Pinpoint the cell where the given text exists, returning its (x, y) midpoint coordinate. 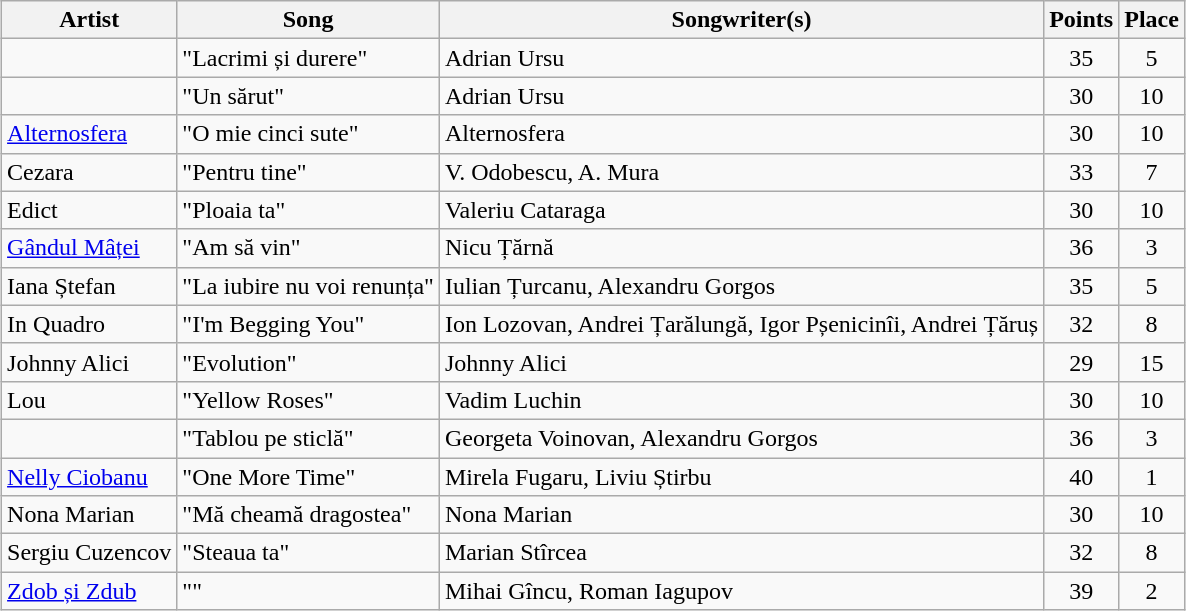
"Pentru tine" (308, 172)
7 (1152, 172)
Edict (90, 210)
39 (1082, 591)
29 (1082, 362)
Nicu Țărnă (741, 248)
Iana Ștefan (90, 286)
Georgeta Voinovan, Alexandru Gorgos (741, 438)
"La iubire nu voi renunța" (308, 286)
"Am să vin" (308, 248)
Mihai Gîncu, Roman Iagupov (741, 591)
40 (1082, 477)
"O mie cinci sute" (308, 134)
Gândul Mâței (90, 248)
Sergiu Cuzencov (90, 553)
"Lacrimi și durere" (308, 58)
"Ploaia ta" (308, 210)
Artist (90, 20)
Marian Stîrcea (741, 553)
Zdob și Zdub (90, 591)
"Un sărut" (308, 96)
2 (1152, 591)
"Yellow Roses" (308, 400)
Iulian Țurcanu, Alexandru Gorgos (741, 286)
33 (1082, 172)
Points (1082, 20)
"Mă cheamă dragostea" (308, 515)
Song (308, 20)
1 (1152, 477)
Vadim Luchin (741, 400)
Cezara (90, 172)
"One More Time" (308, 477)
"I'm Begging You" (308, 324)
"" (308, 591)
Lou (90, 400)
Place (1152, 20)
V. Odobescu, A. Mura (741, 172)
"Steaua ta" (308, 553)
15 (1152, 362)
Songwriter(s) (741, 20)
Nelly Ciobanu (90, 477)
Ion Lozovan, Andrei Țarălungă, Igor Pșenicinîi, Andrei Țăruș (741, 324)
Valeriu Cataraga (741, 210)
"Tablou pe sticlă" (308, 438)
Mirela Fugaru, Liviu Știrbu (741, 477)
In Quadro (90, 324)
"Evolution" (308, 362)
